Find where the given text appears and provide that cell's center as (X, Y) coordinate. 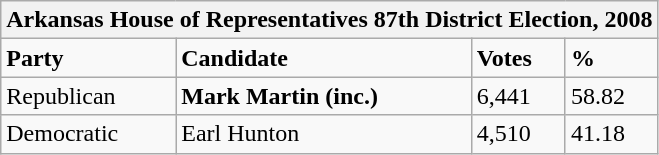
Arkansas House of Representatives 87th District Election, 2008 (330, 20)
6,441 (518, 96)
4,510 (518, 134)
Votes (518, 58)
Democratic (88, 134)
Mark Martin (inc.) (324, 96)
41.18 (612, 134)
Candidate (324, 58)
58.82 (612, 96)
% (612, 58)
Party (88, 58)
Earl Hunton (324, 134)
Republican (88, 96)
